From the cell containing the given text, extract its center point as [X, Y] coordinate. 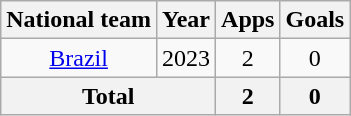
Total [108, 96]
Year [186, 20]
Apps [248, 20]
Brazil [79, 58]
Goals [315, 20]
National team [79, 20]
2023 [186, 58]
